For the text-containing cell, return its midpoint in [x, y] coordinate format. 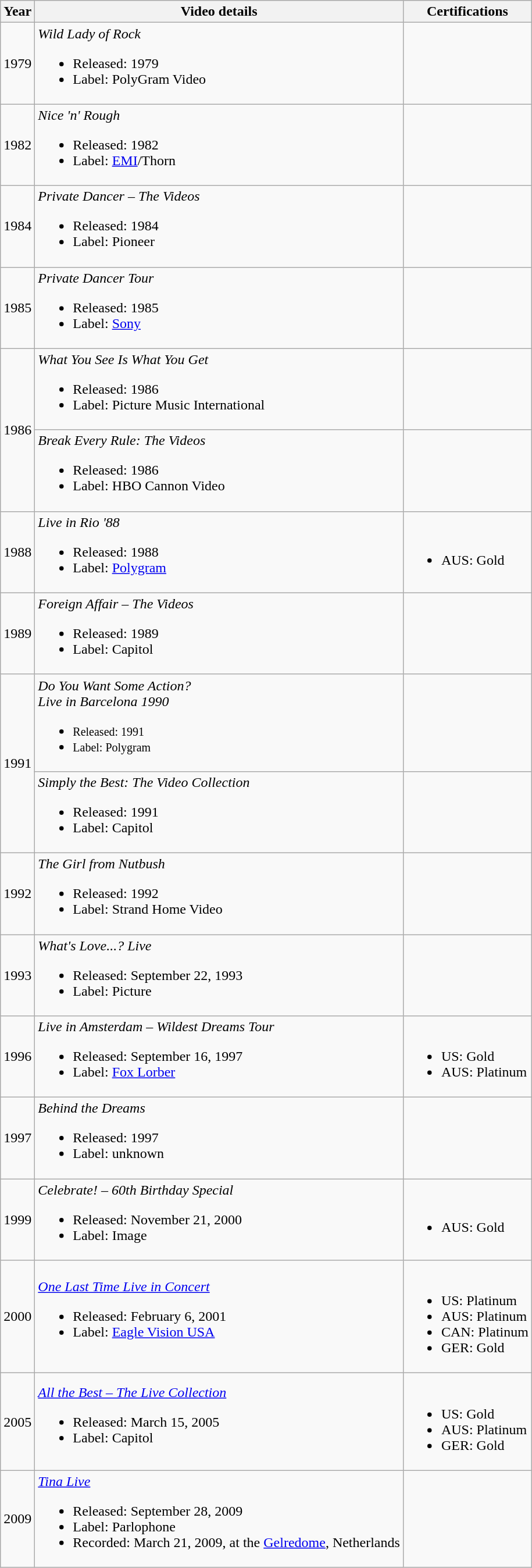
Private Dancer – The VideosReleased: 1984Label: Pioneer [219, 226]
Year [17, 12]
Private Dancer TourReleased: 1985Label: Sony [219, 308]
What's Love...? LiveReleased: September 22, 1993Label: Picture [219, 975]
US: GoldAUS: Platinum [467, 1057]
Celebrate! – 60th Birthday SpecialReleased: November 21, 2000Label: Image [219, 1220]
1982 [17, 145]
1996 [17, 1057]
1992 [17, 893]
The Girl from NutbushReleased: 1992Label: Strand Home Video [219, 893]
1997 [17, 1138]
Do You Want Some Action? Live in Barcelona 1990Released: 1991Label: Polygram [219, 722]
2009 [17, 1519]
Simply the Best: The Video CollectionReleased: 1991Label: Capitol [219, 812]
Behind the DreamsReleased: 1997Label: unknown [219, 1138]
1993 [17, 975]
1991 [17, 763]
1985 [17, 308]
US: PlatinumAUS: PlatinumCAN: PlatinumGER: Gold [467, 1317]
One Last Time Live in ConcertReleased: February 6, 2001Label: Eagle Vision USA [219, 1317]
US: GoldAUS: PlatinumGER: Gold [467, 1421]
Wild Lady of RockReleased: 1979Label: PolyGram Video [219, 63]
2005 [17, 1421]
Live in Amsterdam – Wildest Dreams TourReleased: September 16, 1997Label: Fox Lorber [219, 1057]
Nice 'n' RoughReleased: 1982Label: EMI/Thorn [219, 145]
1984 [17, 226]
Live in Rio '88Released: 1988Label: Polygram [219, 552]
Foreign Affair – The VideosReleased: 1989Label: Capitol [219, 633]
1979 [17, 63]
All the Best – The Live CollectionReleased: March 15, 2005Label: Capitol [219, 1421]
1989 [17, 633]
2000 [17, 1317]
1988 [17, 552]
Tina LiveReleased: September 28, 2009Label: ParlophoneRecorded: March 21, 2009, at the Gelredome, Netherlands [219, 1519]
Video details [219, 12]
What You See Is What You GetReleased: 1986Label: Picture Music International [219, 389]
1986 [17, 430]
Break Every Rule: The VideosReleased: 1986Label: HBO Cannon Video [219, 471]
1999 [17, 1220]
Certifications [467, 12]
